Locate the cell with the specified text and output its (x, y) center coordinate. 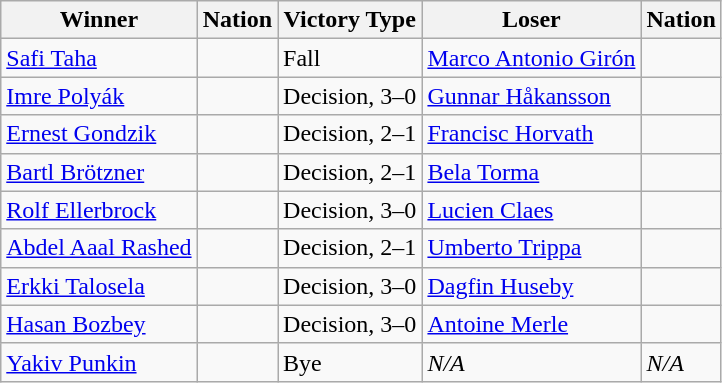
Bartl Brötzner (99, 172)
Abdel Aaal Rashed (99, 248)
Safi Taha (99, 58)
Victory Type (350, 20)
Marco Antonio Girón (532, 58)
Lucien Claes (532, 210)
Bye (350, 362)
Dagfin Huseby (532, 286)
Imre Polyák (99, 96)
Loser (532, 20)
Rolf Ellerbrock (99, 210)
Umberto Trippa (532, 248)
Erkki Talosela (99, 286)
Ernest Gondzik (99, 134)
Yakiv Punkin (99, 362)
Francisc Horvath (532, 134)
Winner (99, 20)
Bela Torma (532, 172)
Gunnar Håkansson (532, 96)
Fall (350, 58)
Antoine Merle (532, 324)
Hasan Bozbey (99, 324)
